Locate the cell with the specified text and output its [x, y] center coordinate. 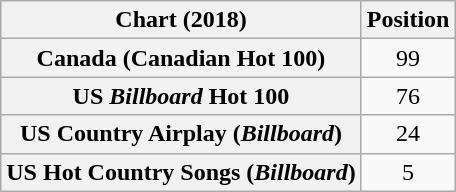
Canada (Canadian Hot 100) [181, 58]
US Hot Country Songs (Billboard) [181, 172]
24 [408, 134]
Position [408, 20]
Chart (2018) [181, 20]
US Country Airplay (Billboard) [181, 134]
5 [408, 172]
99 [408, 58]
76 [408, 96]
US Billboard Hot 100 [181, 96]
